Return the (x, y) coordinate for the center point of the cell that contains the specified text.  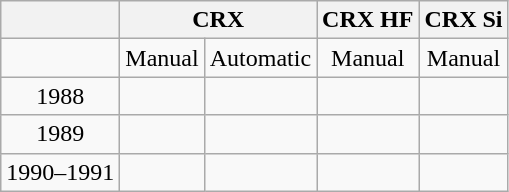
Automatic (260, 58)
CRX Si (464, 20)
1988 (60, 96)
CRX (218, 20)
1990–1991 (60, 172)
1989 (60, 134)
CRX HF (368, 20)
